Return (x, y) of the center of cell containing provided text 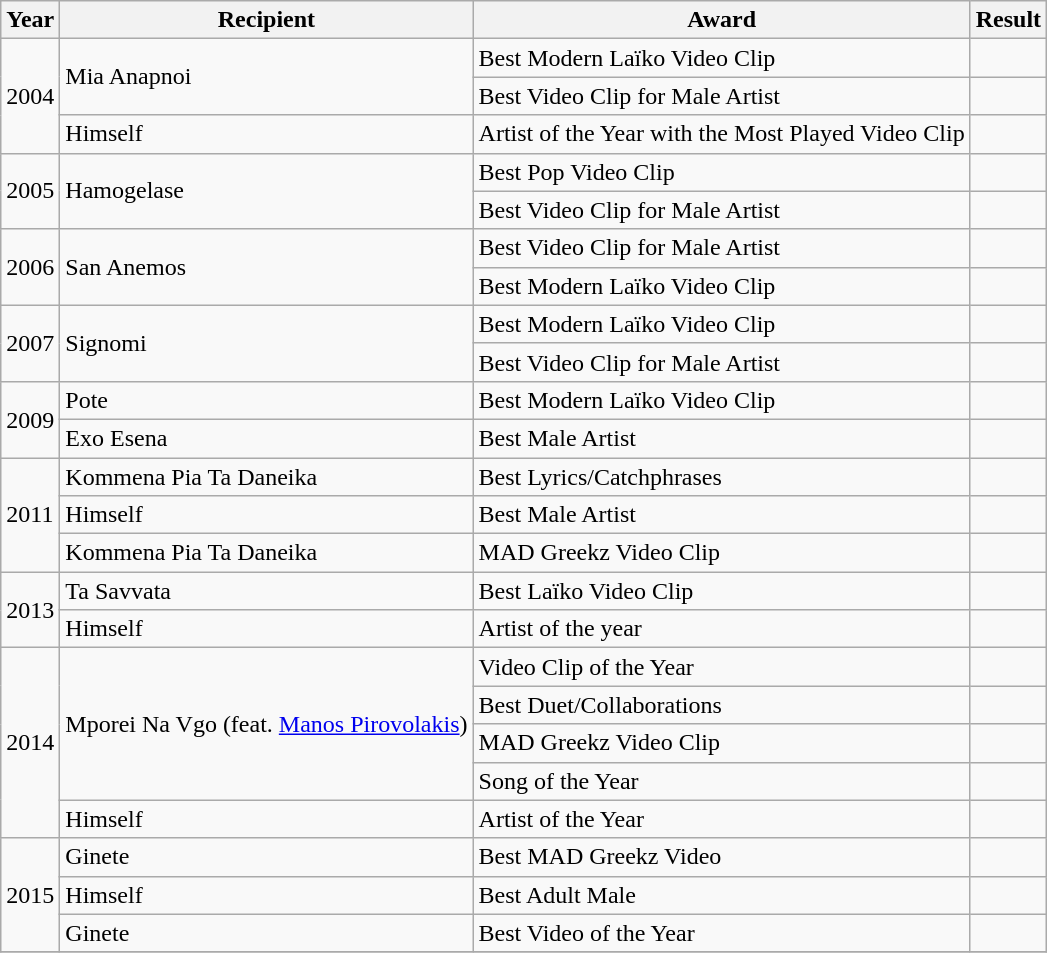
Best Pop Video Clip (722, 172)
2014 (30, 743)
Pote (266, 400)
Exo Esena (266, 438)
Video Clip of the Year (722, 667)
Best Adult Male (722, 895)
2011 (30, 515)
2006 (30, 267)
2013 (30, 610)
Result (1008, 20)
2004 (30, 96)
2015 (30, 895)
Year (30, 20)
Best Duet/Collaborations (722, 705)
Hamogelase (266, 191)
Recipient (266, 20)
Song of the Year (722, 781)
Ta Savvata (266, 591)
Award (722, 20)
2007 (30, 343)
Best Lyrics/Catchphrases (722, 477)
2005 (30, 191)
2009 (30, 419)
San Anemos (266, 267)
Artist of the Year (722, 819)
Mporei Na Vgo (feat. Manos Pirovolakis) (266, 724)
Signomi (266, 343)
Artist of the Year with the Most Played Video Clip (722, 134)
Best Laïko Video Clip (722, 591)
Artist of the year (722, 629)
Best MAD Greekz Video (722, 857)
Mia Anapnoi (266, 77)
Best Video of the Year (722, 933)
